Extract the (X, Y) coordinate from the center of the cell holding the provided text.  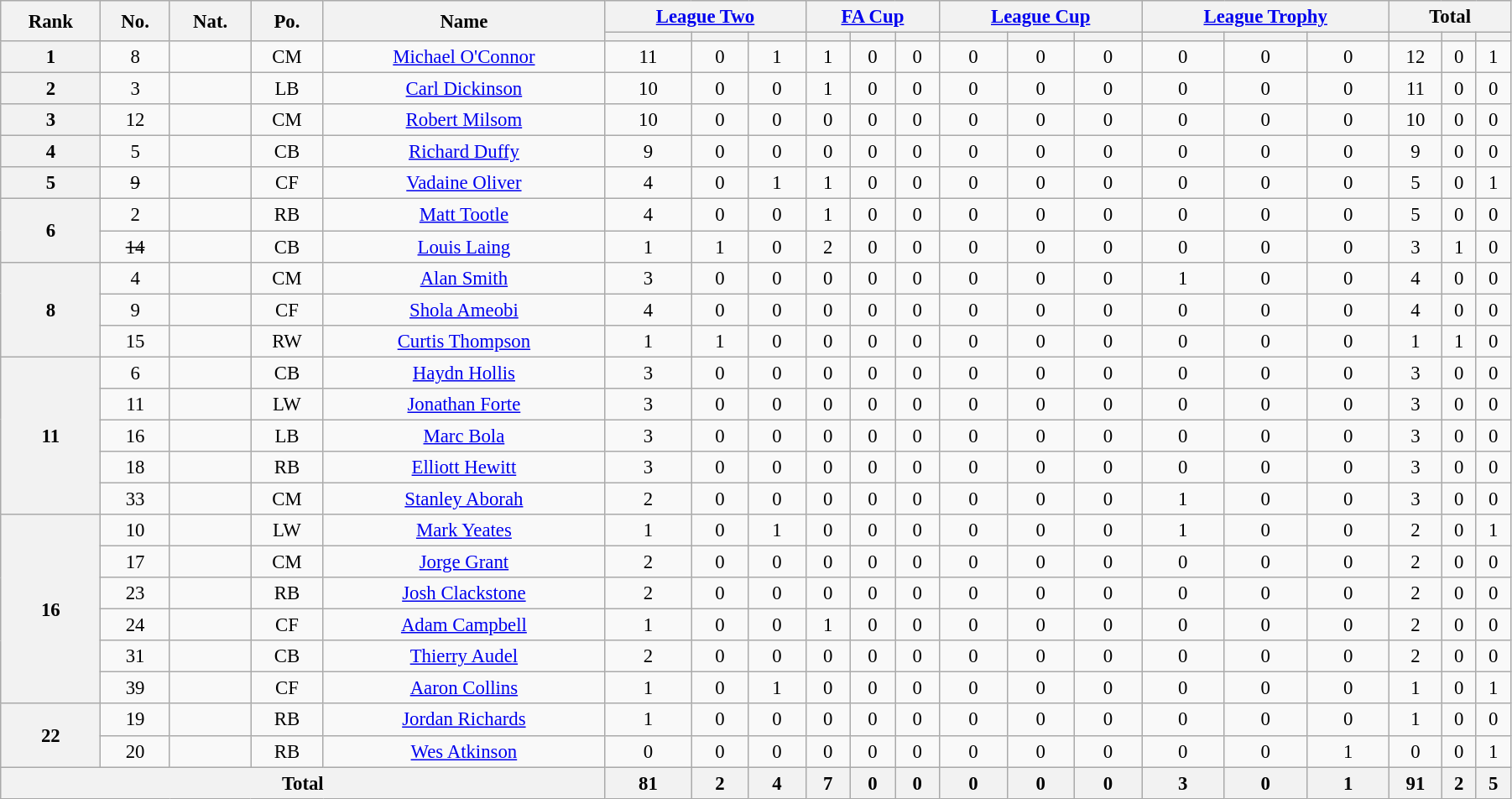
FA Cup (873, 17)
Stanley Aborah (464, 499)
Elliott Hewitt (464, 467)
Shola Ameobi (464, 310)
Jorge Grant (464, 562)
League Two (705, 17)
Aaron Collins (464, 688)
Wes Atkinson (464, 751)
Louis Laing (464, 247)
14 (135, 247)
39 (135, 688)
No. (135, 21)
Rank (50, 21)
20 (135, 751)
Josh Clackstone (464, 593)
Vadaine Oliver (464, 184)
Curtis Thompson (464, 341)
Jonathan Forte (464, 405)
Nat. (210, 21)
Carl Dickinson (464, 89)
Po. (287, 21)
Matt Tootle (464, 215)
7 (827, 783)
81 (648, 783)
91 (1416, 783)
RW (287, 341)
19 (135, 720)
Jordan Richards (464, 720)
Alan Smith (464, 278)
18 (135, 467)
Richard Duffy (464, 152)
Adam Campbell (464, 625)
23 (135, 593)
22 (50, 735)
24 (135, 625)
Haydn Hollis (464, 373)
Mark Yeates (464, 530)
Marc Bola (464, 436)
League Cup (1040, 17)
League Trophy (1265, 17)
Michael O'Connor (464, 57)
31 (135, 656)
17 (135, 562)
33 (135, 499)
15 (135, 341)
Name (464, 21)
Robert Milsom (464, 120)
Thierry Audel (464, 656)
